Scan for the cell matching the given text and deliver its [x, y] coordinate at center. 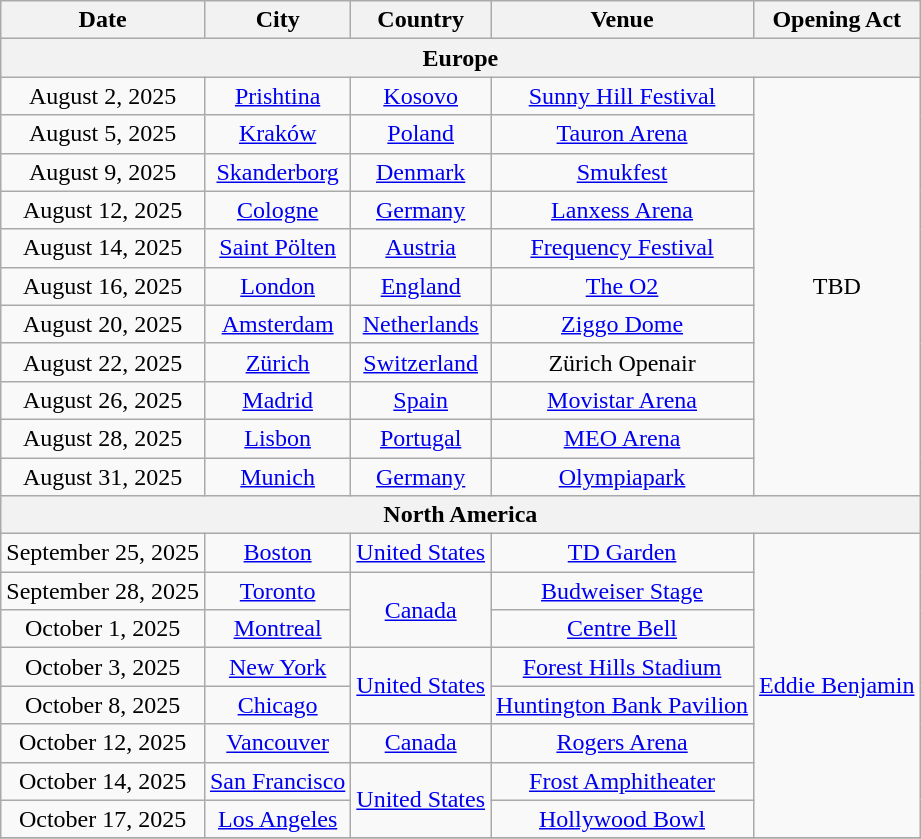
New York [277, 667]
Boston [277, 553]
Frequency Festival [622, 248]
August 5, 2025 [103, 134]
Centre Bell [622, 629]
Eddie Benjamin [837, 686]
Zürich Openair [622, 362]
Date [103, 20]
Kosovo [421, 96]
Prishtina [277, 96]
Austria [421, 248]
Denmark [421, 172]
Toronto [277, 591]
Hollywood Bowl [622, 819]
Sunny Hill Festival [622, 96]
Venue [622, 20]
August 9, 2025 [103, 172]
October 3, 2025 [103, 667]
Olympiapark [622, 477]
Montreal [277, 629]
TBD [837, 286]
August 31, 2025 [103, 477]
August 20, 2025 [103, 324]
August 14, 2025 [103, 248]
Lisbon [277, 438]
Budweiser Stage [622, 591]
City [277, 20]
England [421, 286]
October 8, 2025 [103, 705]
September 28, 2025 [103, 591]
Saint Pölten [277, 248]
Europe [460, 58]
October 17, 2025 [103, 819]
August 2, 2025 [103, 96]
Skanderborg [277, 172]
Spain [421, 400]
Huntington Bank Pavilion [622, 705]
Rogers Arena [622, 743]
The O2 [622, 286]
Country [421, 20]
October 14, 2025 [103, 781]
Vancouver [277, 743]
October 12, 2025 [103, 743]
August 12, 2025 [103, 210]
Kraków [277, 134]
Los Angeles [277, 819]
August 22, 2025 [103, 362]
Cologne [277, 210]
Munich [277, 477]
Poland [421, 134]
London [277, 286]
August 16, 2025 [103, 286]
Smukfest [622, 172]
Ziggo Dome [622, 324]
Zürich [277, 362]
Switzerland [421, 362]
Netherlands [421, 324]
MEO Arena [622, 438]
September 25, 2025 [103, 553]
Frost Amphitheater [622, 781]
Chicago [277, 705]
August 26, 2025 [103, 400]
TD Garden [622, 553]
October 1, 2025 [103, 629]
Opening Act [837, 20]
Movistar Arena [622, 400]
August 28, 2025 [103, 438]
Amsterdam [277, 324]
Lanxess Arena [622, 210]
Forest Hills Stadium [622, 667]
Tauron Arena [622, 134]
Madrid [277, 400]
Portugal [421, 438]
North America [460, 515]
San Francisco [277, 781]
